Pinpoint the cell where the given text exists, returning its (x, y) midpoint coordinate. 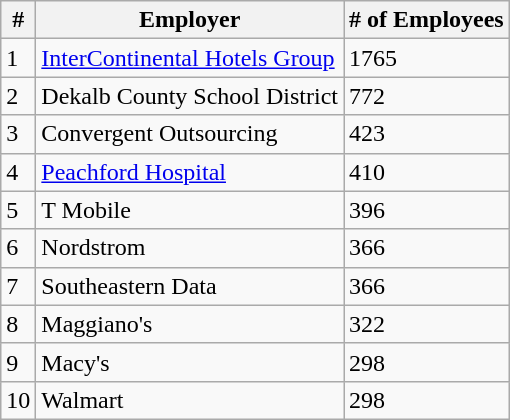
5 (18, 210)
3 (18, 134)
Employer (190, 20)
1765 (427, 58)
Maggiano's (190, 324)
Nordstrom (190, 248)
6 (18, 248)
1 (18, 58)
423 (427, 134)
410 (427, 172)
Dekalb County School District (190, 96)
7 (18, 286)
Peachford Hospital (190, 172)
396 (427, 210)
9 (18, 362)
# (18, 20)
10 (18, 400)
4 (18, 172)
InterContinental Hotels Group (190, 58)
Walmart (190, 400)
8 (18, 324)
Southeastern Data (190, 286)
Macy's (190, 362)
322 (427, 324)
T Mobile (190, 210)
772 (427, 96)
2 (18, 96)
Convergent Outsourcing (190, 134)
# of Employees (427, 20)
